Scan for the cell matching the given text and deliver its (x, y) coordinate at center. 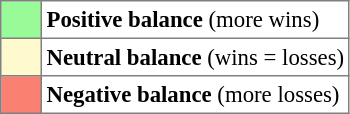
Neutral balance (wins = losses) (195, 57)
Negative balance (more losses) (195, 95)
Positive balance (more wins) (195, 20)
